Detect which cell encompasses the target text, then output its (x, y) center coordinate. 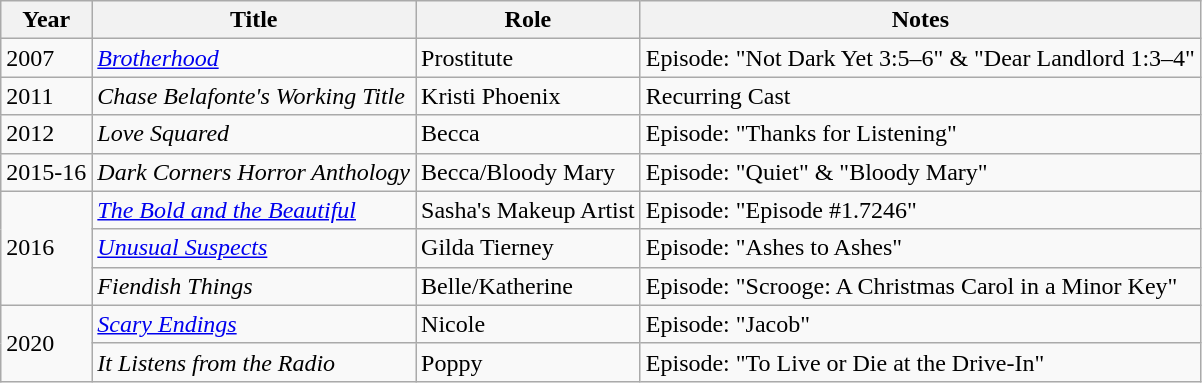
Episode: "Scrooge: A Christmas Carol in a Minor Key" (920, 286)
Fiendish Things (254, 286)
Notes (920, 20)
2011 (46, 96)
Episode: "Not Dark Yet 3:5–6" & "Dear Landlord 1:3–4" (920, 58)
2012 (46, 134)
Dark Corners Horror Anthology (254, 172)
Episode: "To Live or Die at the Drive-In" (920, 362)
Chase Belafonte's Working Title (254, 96)
Love Squared (254, 134)
Becca/Bloody Mary (528, 172)
2016 (46, 248)
Prostitute (528, 58)
It Listens from the Radio (254, 362)
Gilda Tierney (528, 248)
Sasha's Makeup Artist (528, 210)
The Bold and the Beautiful (254, 210)
Role (528, 20)
Recurring Cast (920, 96)
Title (254, 20)
Scary Endings (254, 324)
Kristi Phoenix (528, 96)
Unusual Suspects (254, 248)
Episode: "Ashes to Ashes" (920, 248)
Episode: "Quiet" & "Bloody Mary" (920, 172)
Brotherhood (254, 58)
Nicole (528, 324)
Year (46, 20)
Episode: "Episode #1.7246" (920, 210)
2020 (46, 343)
2007 (46, 58)
Becca (528, 134)
Episode: "Thanks for Listening" (920, 134)
Belle/Katherine (528, 286)
Episode: "Jacob" (920, 324)
Poppy (528, 362)
2015-16 (46, 172)
